Identify which cell holds the provided text, then report its [x, y] central coordinate. 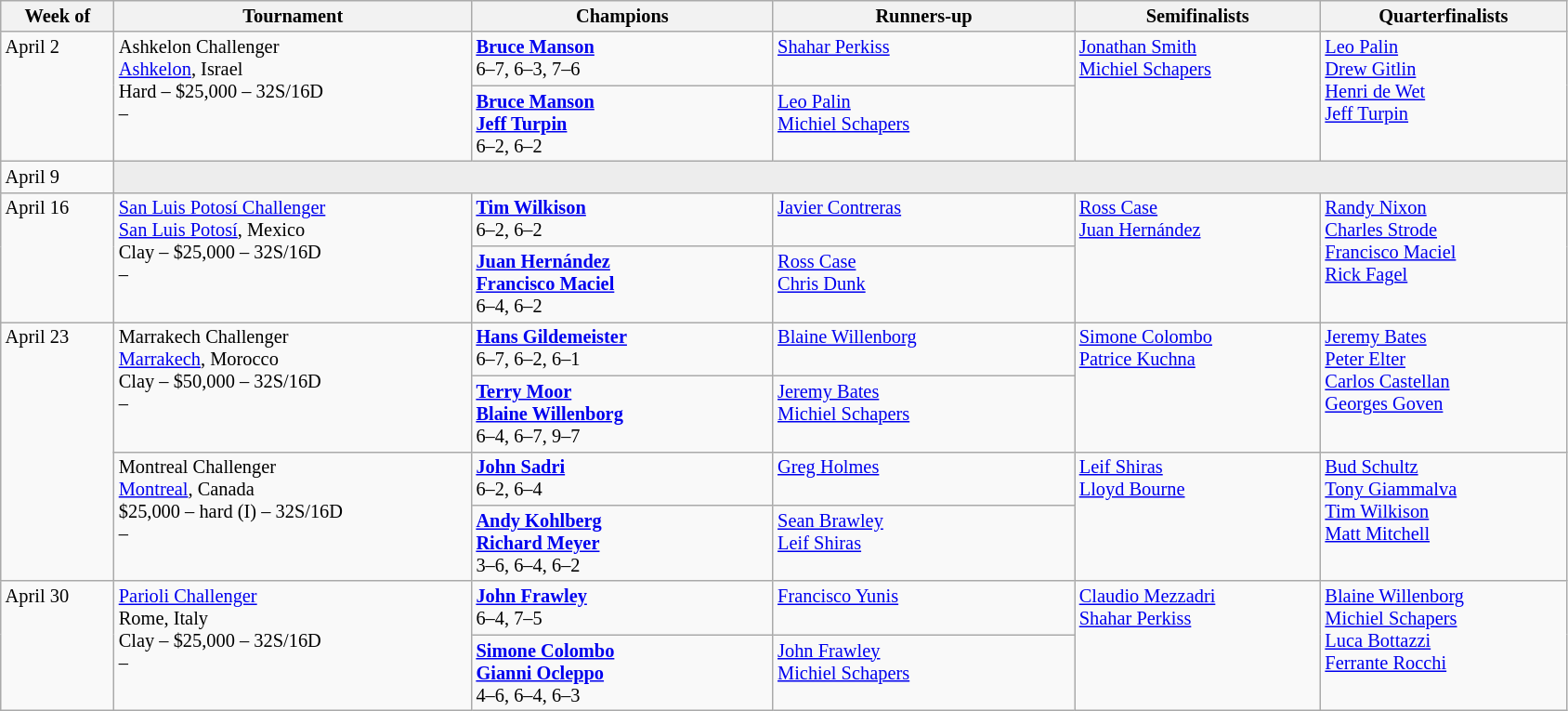
Ross Case Juan Hernández [1198, 257]
Simone Colombo Patrice Kuchna [1198, 387]
Simone Colombo Gianni Ocleppo4–6, 6–4, 6–3 [622, 673]
Tim Wilkison 6–2, 6–2 [622, 219]
Sean Brawley Leif Shiras [923, 543]
Week of [58, 16]
Champions [622, 16]
Jeremy Bates Peter Elter Carlos Castellan Georges Goven [1444, 387]
Ross Case Chris Dunk [923, 284]
San Luis Potosí Challenger San Luis Potosí, MexicoClay – $25,000 – 32S/16D – [294, 257]
April 2 [58, 97]
Semifinalists [1198, 16]
Jonathan Smith Michiel Schapers [1198, 97]
Andy Kohlberg Richard Meyer3–6, 6–4, 6–2 [622, 543]
Leif Shiras Lloyd Bourne [1198, 517]
Juan Hernández Francisco Maciel6–4, 6–2 [622, 284]
Jeremy Bates Michiel Schapers [923, 414]
John Frawley 6–4, 7–5 [622, 608]
Runners-up [923, 16]
Terry Moor Blaine Willenborg6–4, 6–7, 9–7 [622, 414]
John Sadri 6–2, 6–4 [622, 479]
Claudio Mezzadri Shahar Perkiss [1198, 645]
Leo Palin Drew Gitlin Henri de Wet Jeff Turpin [1444, 97]
Francisco Yunis [923, 608]
Blaine Willenborg [923, 349]
April 9 [58, 177]
Leo Palin Michiel Schapers [923, 124]
Javier Contreras [923, 219]
Parioli Challenger Rome, ItalyClay – $25,000 – 32S/16D – [294, 645]
April 30 [58, 645]
Bruce Manson Jeff Turpin6–2, 6–2 [622, 124]
Ashkelon Challenger Ashkelon, IsraelHard – $25,000 – 32S/16D – [294, 97]
Marrakech Challenger Marrakech, MoroccoClay – $50,000 – 32S/16D – [294, 387]
Montreal Challenger Montreal, Canada$25,000 – hard (I) – 32S/16D – [294, 517]
Greg Holmes [923, 479]
Randy Nixon Charles Strode Francisco Maciel Rick Fagel [1444, 257]
April 16 [58, 257]
Hans Gildemeister 6–7, 6–2, 6–1 [622, 349]
Blaine Willenborg Michiel Schapers Luca Bottazzi Ferrante Rocchi [1444, 645]
Bud Schultz Tony Giammalva Tim Wilkison Matt Mitchell [1444, 517]
Shahar Perkiss [923, 59]
Tournament [294, 16]
John Frawley Michiel Schapers [923, 673]
Quarterfinalists [1444, 16]
Bruce Manson 6–7, 6–3, 7–6 [622, 59]
April 23 [58, 452]
